Capture the cell that displays the provided text and extract its [x, y] central coordinate. 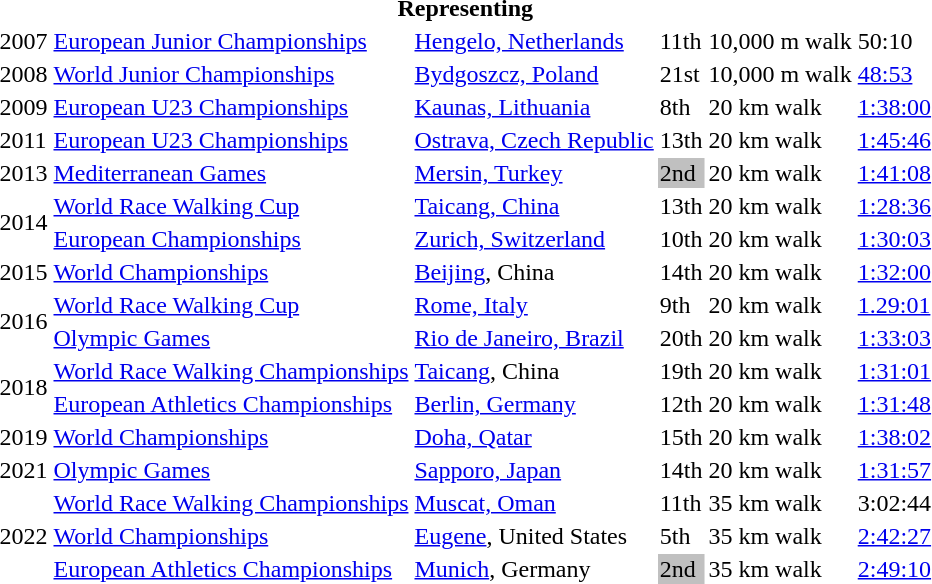
50:10 [894, 41]
1:28:36 [894, 206]
10th [681, 239]
Mediterranean Games [231, 173]
Beijing, China [534, 272]
Berlin, Germany [534, 404]
Ostrava, Czech Republic [534, 140]
Mersin, Turkey [534, 173]
19th [681, 371]
Rome, Italy [534, 305]
Muscat, Oman [534, 503]
Zurich, Switzerland [534, 239]
20th [681, 338]
1:30:03 [894, 239]
Bydgoszcz, Poland [534, 74]
12th [681, 404]
Rio de Janeiro, Brazil [534, 338]
9th [681, 305]
European Junior Championships [231, 41]
Sapporo, Japan [534, 470]
1:32:00 [894, 272]
1:31:01 [894, 371]
3:02:44 [894, 503]
21st [681, 74]
Hengelo, Netherlands [534, 41]
1:38:00 [894, 107]
2:42:27 [894, 536]
1:31:57 [894, 470]
1:31:48 [894, 404]
World Junior Championships [231, 74]
1.29:01 [894, 305]
1:38:02 [894, 437]
1:33:03 [894, 338]
Eugene, United States [534, 536]
5th [681, 536]
European Championships [231, 239]
1:41:08 [894, 173]
8th [681, 107]
Munich, Germany [534, 569]
15th [681, 437]
2:49:10 [894, 569]
Doha, Qatar [534, 437]
Kaunas, Lithuania [534, 107]
1:45:46 [894, 140]
48:53 [894, 74]
